Capture the cell that displays the provided text and extract its [X, Y] central coordinate. 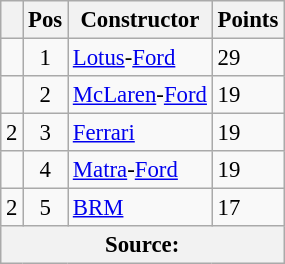
3 [46, 133]
4 [46, 170]
17 [248, 208]
BRM [140, 208]
1 [46, 58]
Ferrari [140, 133]
Pos [46, 20]
Constructor [140, 20]
Lotus-Ford [140, 58]
McLaren-Ford [140, 95]
5 [46, 208]
Matra-Ford [140, 170]
Source: [142, 245]
29 [248, 58]
Points [248, 20]
